Extract the (x, y) coordinate from the center of the cell holding the provided text.  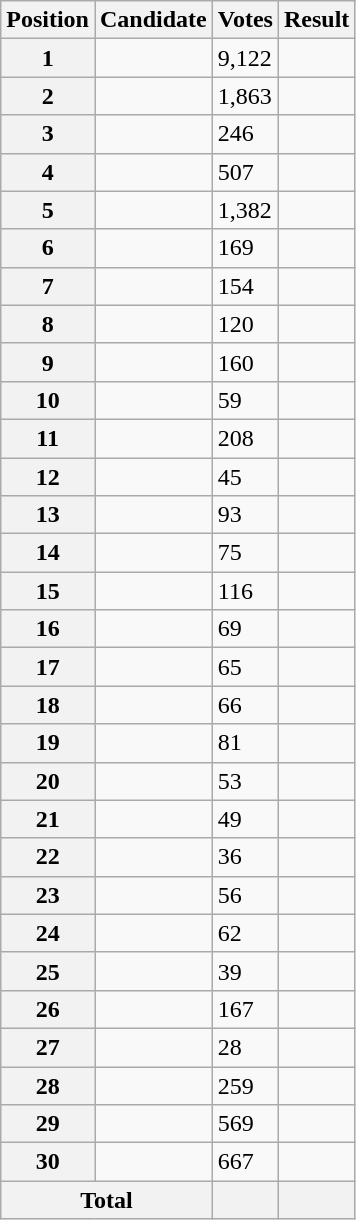
19 (48, 743)
26 (48, 1009)
5 (48, 210)
29 (48, 1124)
69 (245, 629)
167 (245, 1009)
8 (48, 324)
667 (245, 1162)
11 (48, 438)
56 (245, 895)
3 (48, 134)
10 (48, 400)
22 (48, 857)
246 (245, 134)
66 (245, 705)
39 (245, 971)
59 (245, 400)
1,863 (245, 96)
154 (245, 286)
27 (48, 1047)
160 (245, 362)
507 (245, 172)
75 (245, 553)
16 (48, 629)
Total (107, 1200)
Votes (245, 20)
569 (245, 1124)
2 (48, 96)
12 (48, 477)
15 (48, 591)
13 (48, 515)
259 (245, 1085)
120 (245, 324)
53 (245, 781)
4 (48, 172)
116 (245, 591)
Position (48, 20)
14 (48, 553)
169 (245, 248)
23 (48, 895)
36 (245, 857)
62 (245, 933)
20 (48, 781)
9 (48, 362)
93 (245, 515)
7 (48, 286)
9,122 (245, 58)
6 (48, 248)
1 (48, 58)
49 (245, 819)
30 (48, 1162)
Result (316, 20)
24 (48, 933)
Candidate (153, 20)
45 (245, 477)
1,382 (245, 210)
21 (48, 819)
208 (245, 438)
25 (48, 971)
17 (48, 667)
18 (48, 705)
65 (245, 667)
81 (245, 743)
